Return the (X, Y) coordinate for the center point of the cell that contains the specified text.  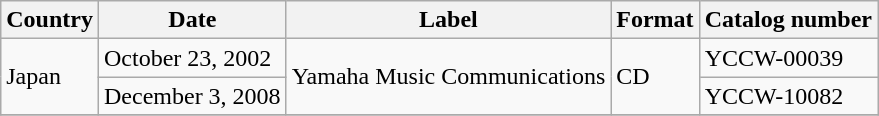
Date (192, 20)
Yamaha Music Communications (448, 77)
Catalog number (788, 20)
CD (655, 77)
Format (655, 20)
YCCW-00039 (788, 58)
October 23, 2002 (192, 58)
Country (50, 20)
December 3, 2008 (192, 96)
Japan (50, 77)
YCCW-10082 (788, 96)
Label (448, 20)
